Search for the cell housing the specified text and yield its [X, Y] center coordinate. 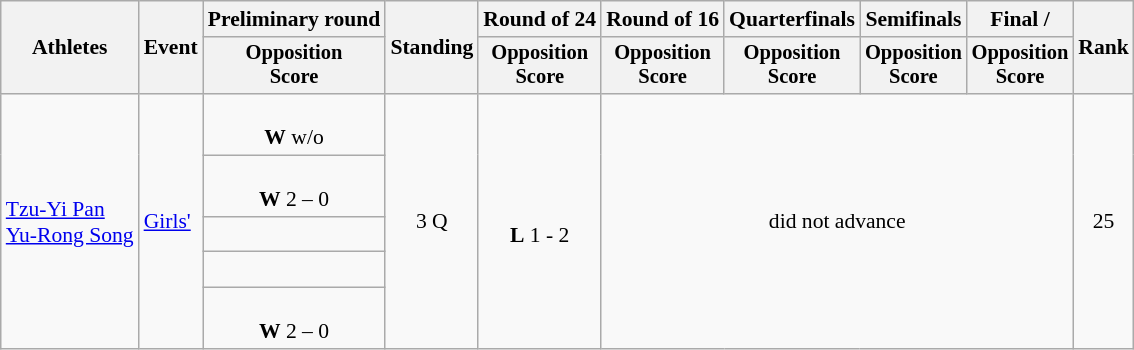
Round of 16 [662, 19]
Semifinals [914, 19]
Standing [432, 48]
Event [171, 48]
Athletes [70, 48]
25 [1104, 222]
3 Q [432, 222]
Round of 24 [540, 19]
L 1 - 2 [540, 222]
Final / [1020, 19]
Rank [1104, 48]
W w/o [294, 124]
Quarterfinals [792, 19]
did not advance [837, 222]
Preliminary round [294, 19]
Girls' [171, 222]
Tzu-Yi PanYu-Rong Song [70, 222]
